Return the (X, Y) coordinate for the center point of the cell that contains the specified text.  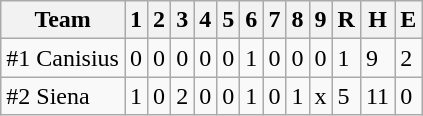
6 (252, 20)
8 (298, 20)
#2 Siena (63, 96)
x (320, 96)
11 (377, 96)
#1 Canisius (63, 58)
R (346, 20)
E (408, 20)
3 (182, 20)
7 (274, 20)
H (377, 20)
Team (63, 20)
4 (206, 20)
